Locate the cell with the specified text and output its [X, Y] center coordinate. 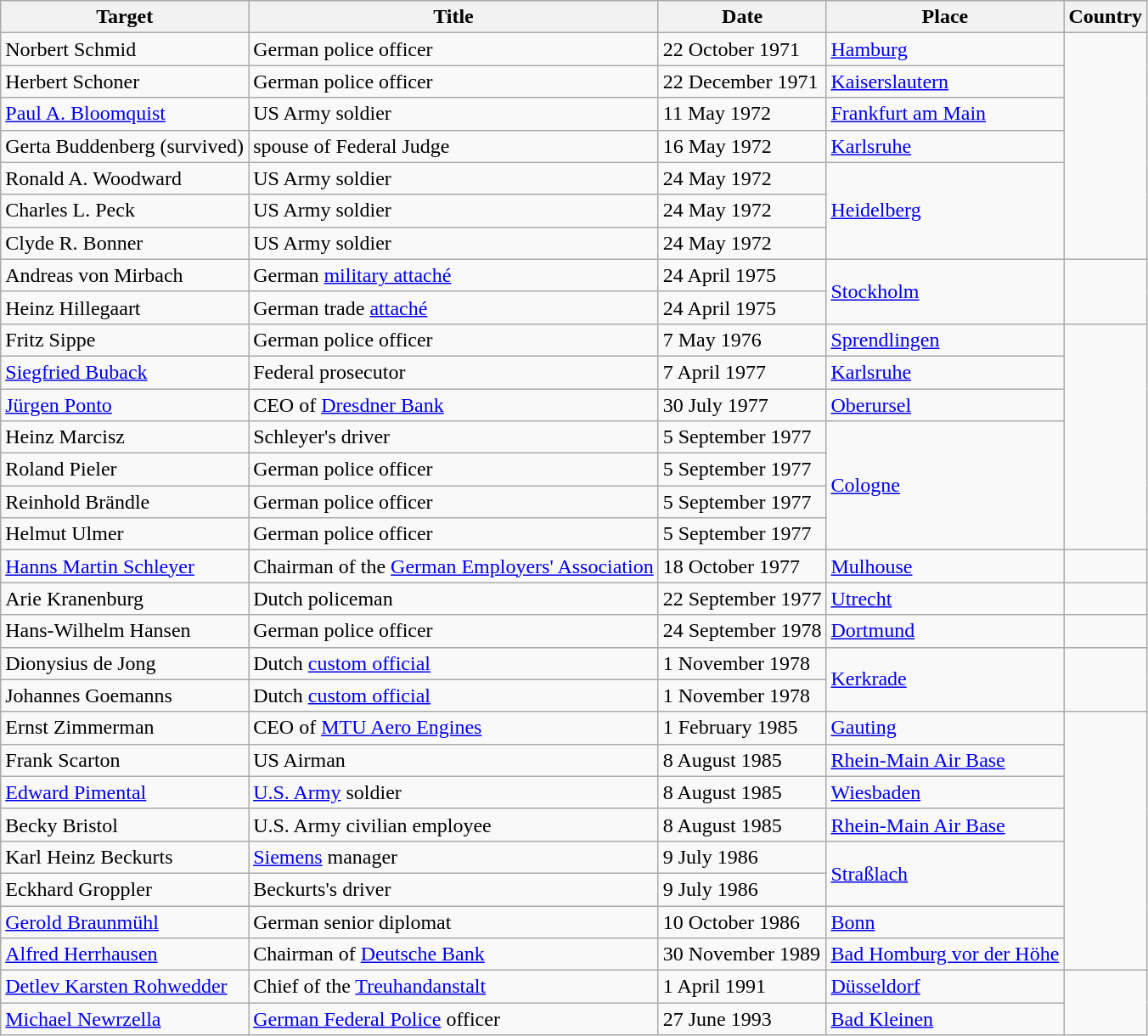
Dutch policeman [453, 599]
spouse of Federal Judge [453, 146]
Dionysius de Jong [125, 663]
Straßlach [945, 873]
Düsseldorf [945, 987]
27 June 1993 [742, 1019]
1 February 1985 [742, 728]
Fritz Sippe [125, 340]
Wiesbaden [945, 792]
Bad Kleinen [945, 1019]
Andreas von Mirbach [125, 275]
U.S. Army civilian employee [453, 825]
Frank Scarton [125, 760]
U.S. Army soldier [453, 792]
24 September 1978 [742, 631]
Utrecht [945, 599]
Chairman of the German Employers' Association [453, 566]
Arie Kranenburg [125, 599]
Heinz Marcisz [125, 437]
Kaiserslautern [945, 82]
Gerold Braunmühl [125, 921]
Norbert Schmid [125, 49]
Target [125, 17]
Schleyer's driver [453, 437]
German Federal Police officer [453, 1019]
30 July 1977 [742, 405]
Mulhouse [945, 566]
Heidelberg [945, 211]
Gerta Buddenberg (survived) [125, 146]
Chief of the Treuhandanstalt [453, 987]
Bonn [945, 921]
16 May 1972 [742, 146]
German trade attaché [453, 307]
Eckhard Groppler [125, 889]
Stockholm [945, 291]
Clyde R. Bonner [125, 243]
Edward Pimental [125, 792]
Paul A. Bloomquist [125, 114]
Dortmund [945, 631]
22 October 1971 [742, 49]
Ronald A. Woodward [125, 178]
Country [1106, 17]
Place [945, 17]
Alfred Herrhausen [125, 954]
German senior diplomat [453, 921]
22 September 1977 [742, 599]
Siemens manager [453, 857]
Title [453, 17]
30 November 1989 [742, 954]
Becky Bristol [125, 825]
18 October 1977 [742, 566]
Herbert Schoner [125, 82]
Charles L. Peck [125, 211]
Hanns Martin Schleyer [125, 566]
Siegfried Buback [125, 372]
11 May 1972 [742, 114]
Reinhold Brändle [125, 502]
Frankfurt am Main [945, 114]
Sprendlingen [945, 340]
Karl Heinz Beckurts [125, 857]
10 October 1986 [742, 921]
Helmut Ulmer [125, 534]
CEO of Dresdner Bank [453, 405]
Hamburg [945, 49]
US Airman [453, 760]
Ernst Zimmerman [125, 728]
German military attaché [453, 275]
Gauting [945, 728]
Date [742, 17]
1 April 1991 [742, 987]
Roland Pieler [125, 470]
Beckurts's driver [453, 889]
Jürgen Ponto [125, 405]
Johannes Goemanns [125, 695]
Hans-Wilhelm Hansen [125, 631]
Chairman of Deutsche Bank [453, 954]
7 April 1977 [742, 372]
Bad Homburg vor der Höhe [945, 954]
Oberursel [945, 405]
Heinz Hillegaart [125, 307]
Michael Newrzella [125, 1019]
CEO of MTU Aero Engines [453, 728]
Kerkrade [945, 679]
Cologne [945, 486]
Federal prosecutor [453, 372]
22 December 1971 [742, 82]
Detlev Karsten Rohwedder [125, 987]
7 May 1976 [742, 340]
